Detect which cell encompasses the target text, then output its [X, Y] center coordinate. 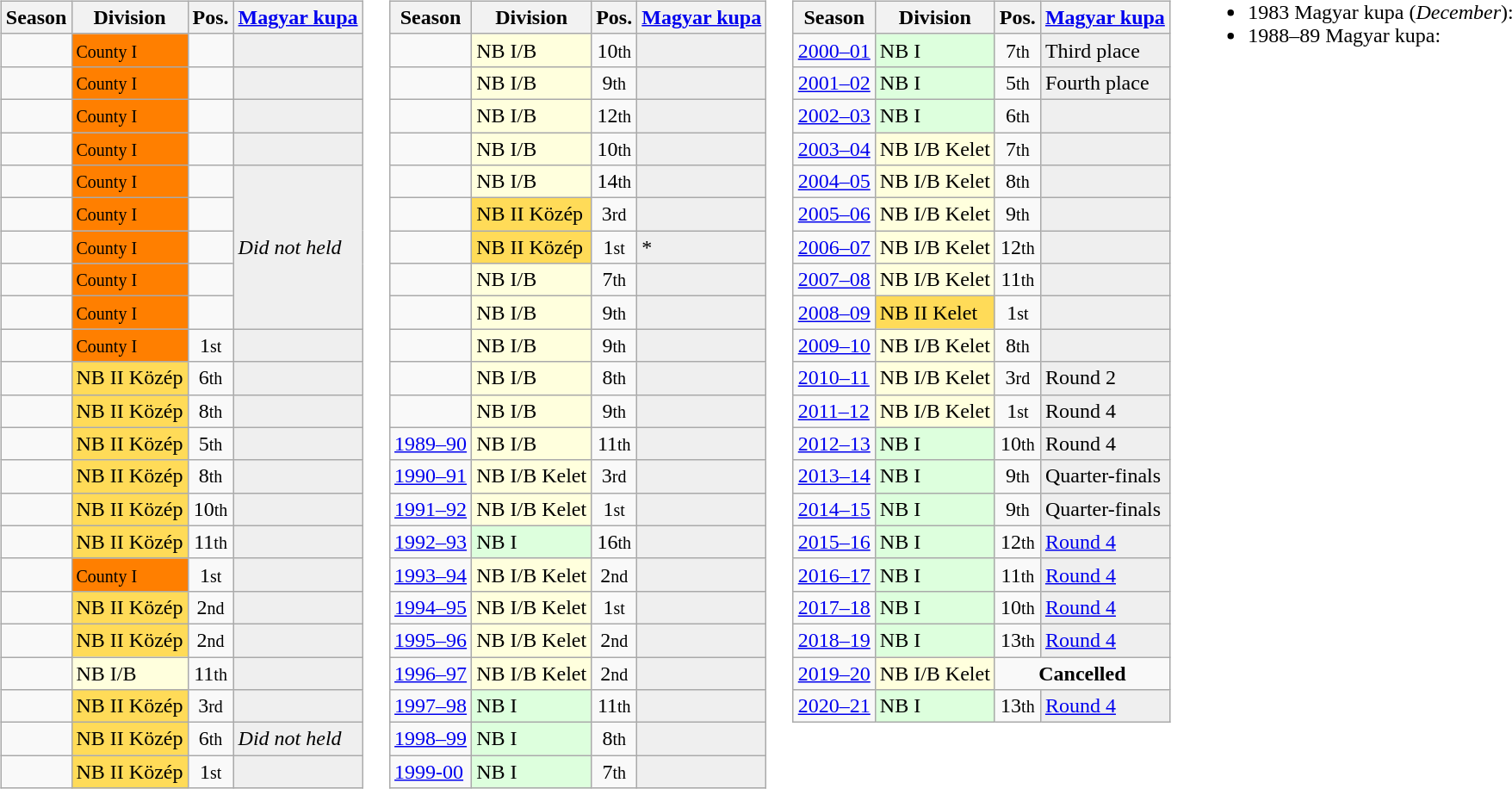
2009–10 [833, 345]
NB II Kelet [935, 313]
2005–06 [833, 214]
2010–11 [833, 378]
2020–21 [833, 706]
16th [615, 542]
Cancelled [1081, 673]
1995–96 [431, 640]
2000–01 [833, 50]
2006–07 [833, 247]
1996–97 [431, 673]
2007–08 [833, 280]
2014–15 [833, 509]
1993–94 [431, 575]
2016–17 [833, 575]
1999-00 [431, 772]
2017–18 [833, 607]
Round 2 [1105, 378]
* [702, 247]
1992–93 [431, 542]
2018–19 [833, 640]
2001–02 [833, 83]
2015–16 [833, 542]
1991–92 [431, 509]
1994–95 [431, 607]
Fourth place [1105, 83]
1990–91 [431, 476]
2019–20 [833, 673]
2013–14 [833, 476]
1998–99 [431, 739]
Third place [1105, 50]
2011–12 [833, 411]
2004–05 [833, 182]
1989–90 [431, 444]
1997–98 [431, 706]
14th [615, 182]
2002–03 [833, 115]
2012–13 [833, 444]
2003–04 [833, 149]
2008–09 [833, 313]
